Pinpoint the cell where the given text exists, returning its [x, y] midpoint coordinate. 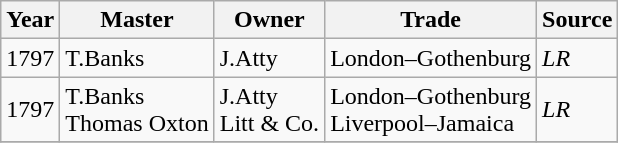
Source [578, 20]
London–Gothenburg [431, 58]
Trade [431, 20]
J.Atty [269, 58]
London–GothenburgLiverpool–Jamaica [431, 110]
T.Banks [137, 58]
J.AttyLitt & Co. [269, 110]
Master [137, 20]
Owner [269, 20]
T.BanksThomas Oxton [137, 110]
Year [30, 20]
